Detect which cell encompasses the target text, then output its [x, y] center coordinate. 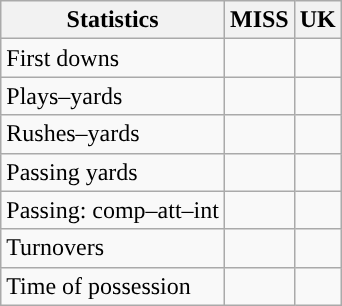
Turnovers [113, 248]
UK [318, 20]
First downs [113, 58]
MISS [259, 20]
Passing: comp–att–int [113, 210]
Plays–yards [113, 96]
Rushes–yards [113, 134]
Time of possession [113, 286]
Statistics [113, 20]
Passing yards [113, 172]
